Detect which cell encompasses the target text, then output its [X, Y] center coordinate. 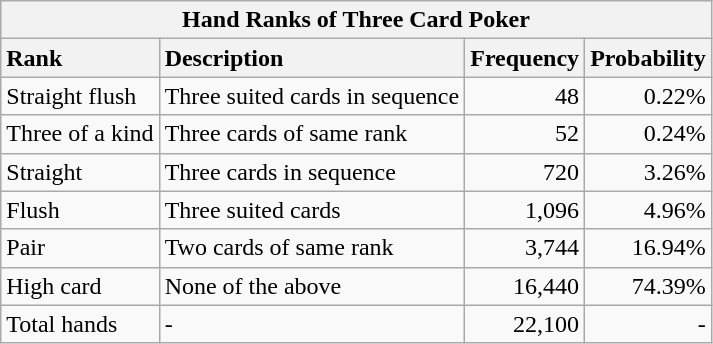
Description [312, 58]
1,096 [525, 210]
Three suited cards in sequence [312, 96]
0.24% [648, 134]
52 [525, 134]
22,100 [525, 324]
Total hands [80, 324]
3.26% [648, 172]
720 [525, 172]
16,440 [525, 286]
Hand Ranks of Three Card Poker [356, 20]
3,744 [525, 248]
48 [525, 96]
16.94% [648, 248]
Three suited cards [312, 210]
Flush [80, 210]
Probability [648, 58]
None of the above [312, 286]
Three of a kind [80, 134]
Three cards of same rank [312, 134]
4.96% [648, 210]
0.22% [648, 96]
Straight [80, 172]
Pair [80, 248]
Rank [80, 58]
Two cards of same rank [312, 248]
Frequency [525, 58]
Straight flush [80, 96]
74.39% [648, 286]
High card [80, 286]
Three cards in sequence [312, 172]
